For the text-containing cell, return its midpoint in (x, y) coordinate format. 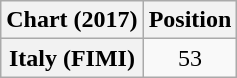
53 (190, 58)
Italy (FIMI) (72, 58)
Chart (2017) (72, 20)
Position (190, 20)
